Capture the cell that displays the provided text and extract its [X, Y] central coordinate. 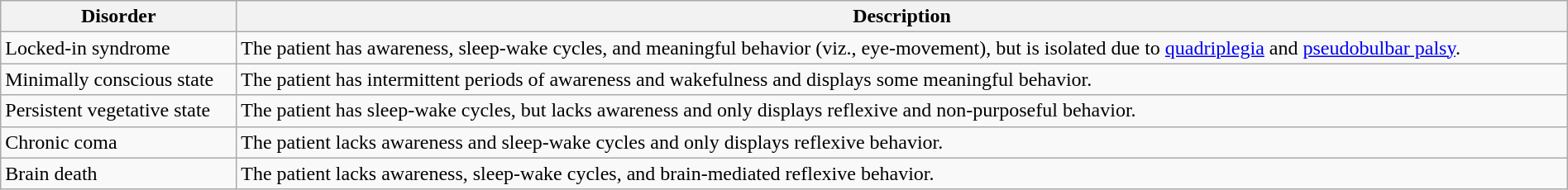
Brain death [119, 173]
The patient has sleep-wake cycles, but lacks awareness and only displays reflexive and non-purposeful behavior. [902, 111]
Chronic coma [119, 142]
Description [902, 17]
The patient has intermittent periods of awareness and wakefulness and displays some meaningful behavior. [902, 79]
Minimally conscious state [119, 79]
Locked-in syndrome [119, 48]
The patient lacks awareness, sleep-wake cycles, and brain-mediated reflexive behavior. [902, 173]
Disorder [119, 17]
The patient lacks awareness and sleep-wake cycles and only displays reflexive behavior. [902, 142]
Persistent vegetative state [119, 111]
